For the text-containing cell, return its midpoint in (X, Y) coordinate format. 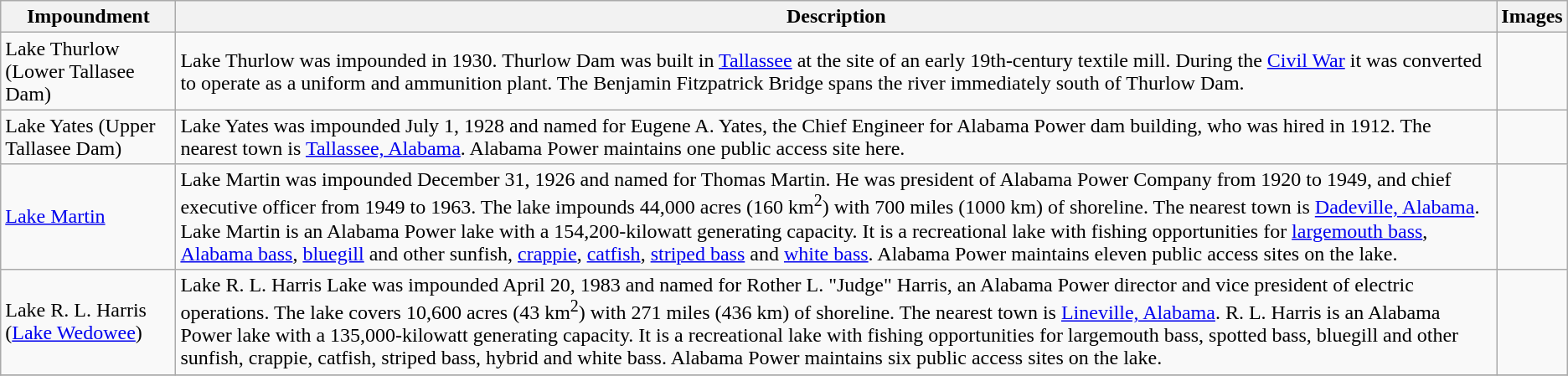
Lake Yates (Upper Tallasee Dam) (89, 137)
Impoundment (89, 17)
Description (836, 17)
Lake Thurlow (Lower Tallasee Dam) (89, 71)
Lake R. L. Harris (Lake Wedowee) (89, 322)
Images (1532, 17)
Lake Martin (89, 217)
